For the text-containing cell, return its midpoint in (x, y) coordinate format. 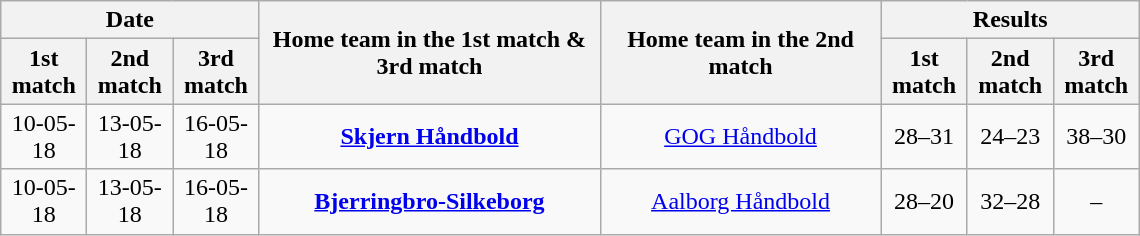
38–30 (1096, 136)
Home team in the 1st match & 3rd match (430, 52)
Bjerringbro-Silkeborg (430, 202)
Results (1010, 20)
Home team in the 2nd match (740, 52)
24–23 (1010, 136)
– (1096, 202)
Skjern Håndbold (430, 136)
Date (130, 20)
32–28 (1010, 202)
28–20 (924, 202)
28–31 (924, 136)
GOG Håndbold (740, 136)
Aalborg Håndbold (740, 202)
